Identify which cell holds the provided text, then report its (x, y) central coordinate. 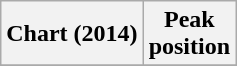
Peakposition (189, 34)
Chart (2014) (72, 34)
